Extract the (x, y) coordinate from the center of the cell holding the provided text.  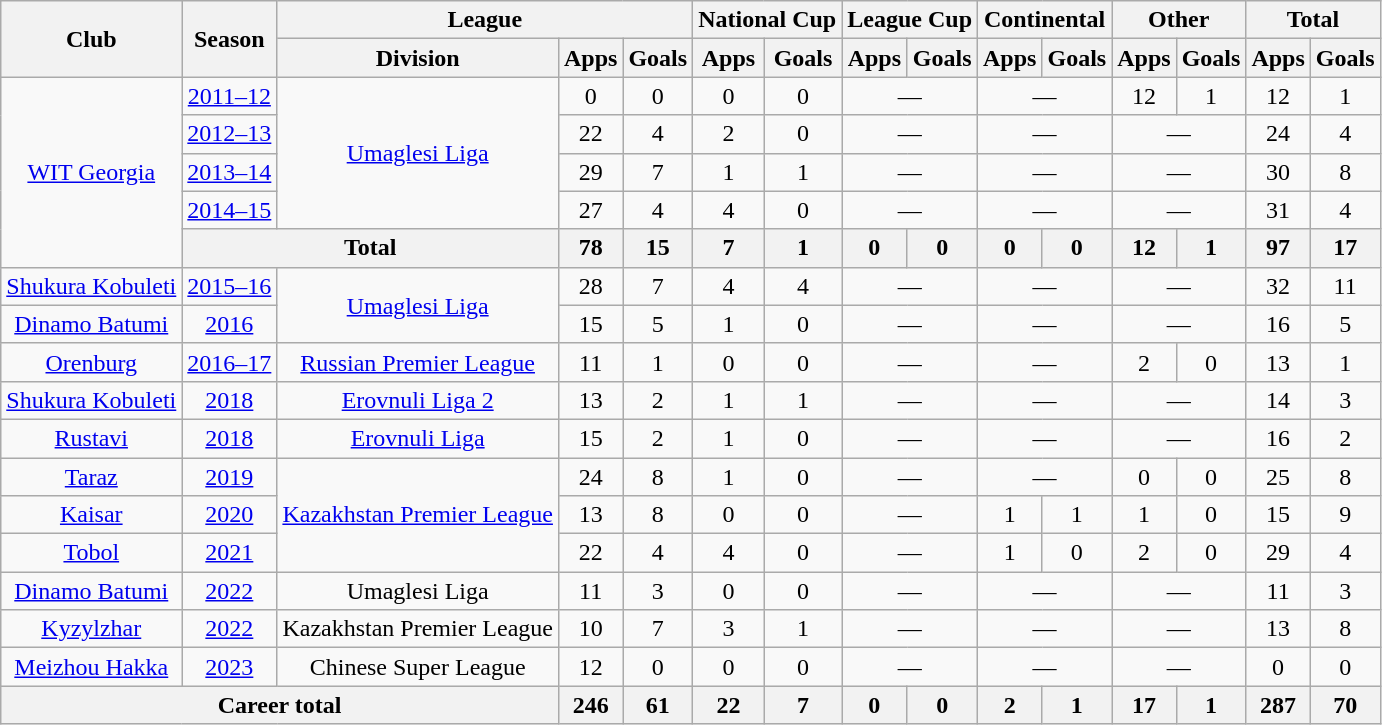
9 (1345, 515)
Rustavi (92, 438)
Kyzylzhar (92, 629)
14 (1278, 400)
70 (1345, 705)
Club (92, 39)
2015–16 (230, 286)
Kaisar (92, 515)
78 (590, 248)
2011–12 (230, 96)
2019 (230, 477)
Russian Premier League (418, 362)
2016 (230, 324)
28 (590, 286)
League Cup (910, 20)
Erovnuli Liga 2 (418, 400)
61 (658, 705)
31 (1278, 210)
League (485, 20)
Tobol (92, 553)
Division (418, 58)
30 (1278, 172)
97 (1278, 248)
32 (1278, 286)
Other (1179, 20)
2012–13 (230, 134)
2014–15 (230, 210)
Taraz (92, 477)
2021 (230, 553)
Meizhou Hakka (92, 667)
Career total (280, 705)
2013–14 (230, 172)
10 (590, 629)
WIT Georgia (92, 172)
Orenburg (92, 362)
25 (1278, 477)
246 (590, 705)
National Cup (768, 20)
Chinese Super League (418, 667)
2016–17 (230, 362)
Season (230, 39)
2023 (230, 667)
Erovnuli Liga (418, 438)
27 (590, 210)
287 (1278, 705)
2020 (230, 515)
Continental (1045, 20)
